Identify which cell holds the provided text, then report its (x, y) central coordinate. 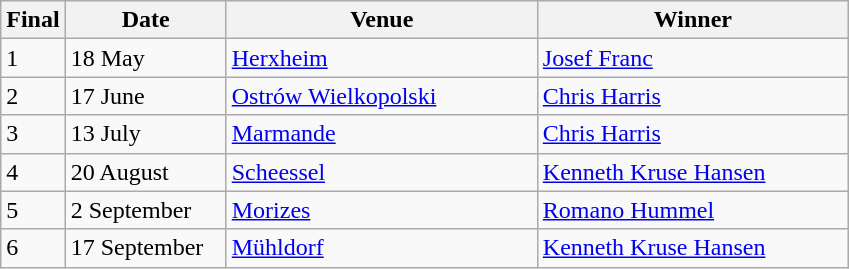
Herxheim (382, 58)
Mühldorf (382, 248)
4 (33, 172)
13 July (146, 134)
18 May (146, 58)
Ostrów Wielkopolski (382, 96)
Morizes (382, 210)
3 (33, 134)
Josef Franc (692, 58)
20 August (146, 172)
2 September (146, 210)
Venue (382, 20)
Scheessel (382, 172)
Winner (692, 20)
17 September (146, 248)
17 June (146, 96)
2 (33, 96)
1 (33, 58)
Marmande (382, 134)
Date (146, 20)
5 (33, 210)
Romano Hummel (692, 210)
6 (33, 248)
Final (33, 20)
